For the text-containing cell, return its midpoint in (x, y) coordinate format. 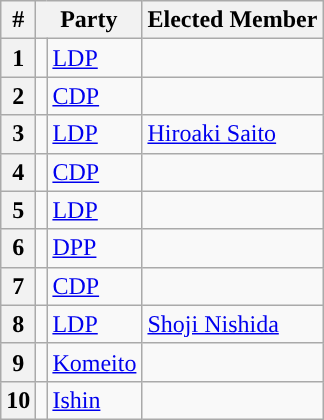
1 (18, 58)
Hiroaki Saito (232, 134)
5 (18, 210)
Ishin (94, 400)
2 (18, 96)
Party (89, 20)
DPP (94, 248)
10 (18, 400)
9 (18, 362)
Elected Member (232, 20)
Shoji Nishida (232, 324)
7 (18, 286)
Komeito (94, 362)
3 (18, 134)
6 (18, 248)
8 (18, 324)
4 (18, 172)
# (18, 20)
